Scan for the cell matching the given text and deliver its (X, Y) coordinate at center. 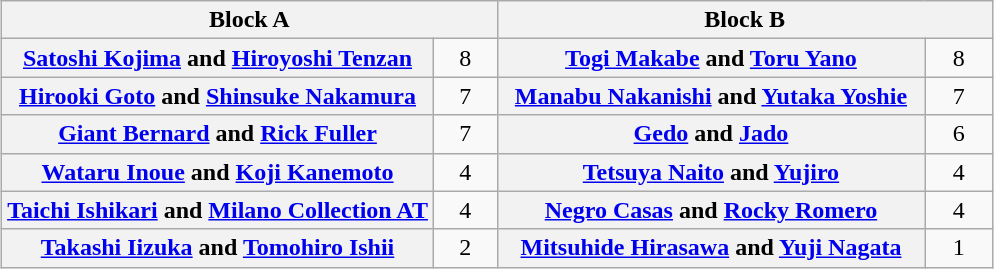
Block A (250, 20)
Hirooki Goto and Shinsuke Nakamura (218, 96)
Block B (744, 20)
2 (465, 248)
Satoshi Kojima and Hiroyoshi Tenzan (218, 58)
Giant Bernard and Rick Fuller (218, 134)
Tetsuya Naito and Yujiro (711, 172)
Wataru Inoue and Koji Kanemoto (218, 172)
Manabu Nakanishi and Yutaka Yoshie (711, 96)
Mitsuhide Hirasawa and Yuji Nagata (711, 248)
Takashi Iizuka and Tomohiro Ishii (218, 248)
Gedo and Jado (711, 134)
Negro Casas and Rocky Romero (711, 210)
6 (958, 134)
Taichi Ishikari and Milano Collection AT (218, 210)
1 (958, 248)
Togi Makabe and Toru Yano (711, 58)
